Find where the given text appears and provide that cell's center as (X, Y) coordinate. 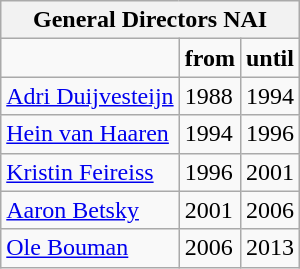
Adri Duijvesteijn (90, 96)
until (270, 58)
2013 (270, 248)
1988 (210, 96)
Ole Bouman (90, 248)
General Directors NAI (150, 20)
Hein van Haaren (90, 134)
from (210, 58)
Aaron Betsky (90, 210)
Kristin Feireiss (90, 172)
